Extract the (X, Y) coordinate from the center of the cell holding the provided text.  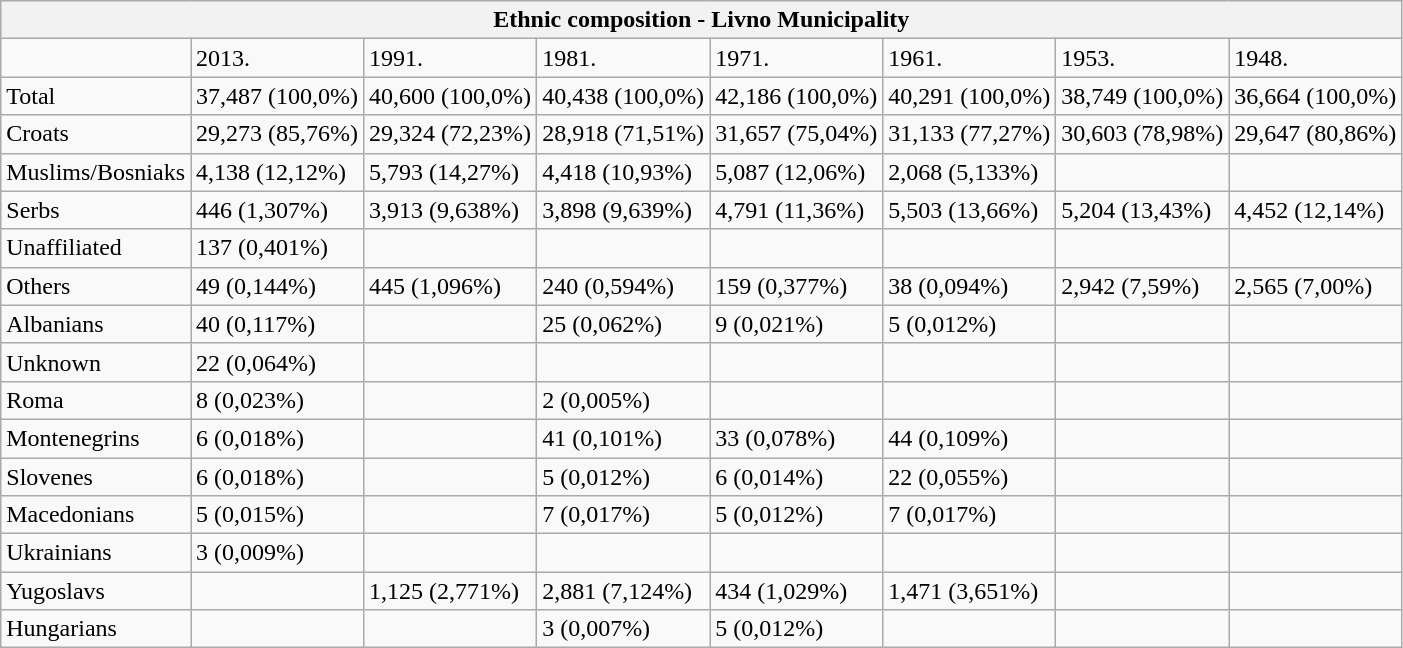
4,791 (11,36%) (796, 210)
Yugoslavs (96, 591)
40,291 (100,0%) (970, 96)
1,125 (2,771%) (450, 591)
31,133 (77,27%) (970, 134)
22 (0,064%) (278, 362)
3,913 (9,638%) (450, 210)
Muslims/Bosniaks (96, 172)
Unaffiliated (96, 248)
Macedonians (96, 515)
25 (0,062%) (624, 324)
9 (0,021%) (796, 324)
Serbs (96, 210)
5,087 (12,06%) (796, 172)
446 (1,307%) (278, 210)
44 (0,109%) (970, 438)
Roma (96, 400)
1981. (624, 58)
1971. (796, 58)
3 (0,007%) (624, 629)
49 (0,144%) (278, 286)
2 (0,005%) (624, 400)
Others (96, 286)
Unknown (96, 362)
38 (0,094%) (970, 286)
240 (0,594%) (624, 286)
40 (0,117%) (278, 324)
3,898 (9,639%) (624, 210)
3 (0,009%) (278, 553)
30,603 (78,98%) (1142, 134)
8 (0,023%) (278, 400)
Ethnic composition - Livno Municipality (702, 20)
40,600 (100,0%) (450, 96)
6 (0,014%) (796, 477)
2,565 (7,00%) (1316, 286)
4,138 (12,12%) (278, 172)
1953. (1142, 58)
Total (96, 96)
29,273 (85,76%) (278, 134)
434 (1,029%) (796, 591)
41 (0,101%) (624, 438)
1961. (970, 58)
Albanians (96, 324)
1,471 (3,651%) (970, 591)
5,204 (13,43%) (1142, 210)
445 (1,096%) (450, 286)
5 (0,015%) (278, 515)
1991. (450, 58)
Hungarians (96, 629)
29,647 (80,86%) (1316, 134)
4,452 (12,14%) (1316, 210)
2013. (278, 58)
42,186 (100,0%) (796, 96)
137 (0,401%) (278, 248)
29,324 (72,23%) (450, 134)
4,418 (10,93%) (624, 172)
38,749 (100,0%) (1142, 96)
Montenegrins (96, 438)
5,503 (13,66%) (970, 210)
Croats (96, 134)
2,881 (7,124%) (624, 591)
2,942 (7,59%) (1142, 286)
1948. (1316, 58)
36,664 (100,0%) (1316, 96)
Ukrainians (96, 553)
31,657 (75,04%) (796, 134)
37,487 (100,0%) (278, 96)
Slovenes (96, 477)
159 (0,377%) (796, 286)
28,918 (71,51%) (624, 134)
2,068 (5,133%) (970, 172)
5,793 (14,27%) (450, 172)
40,438 (100,0%) (624, 96)
33 (0,078%) (796, 438)
22 (0,055%) (970, 477)
